Capture the cell that displays the provided text and extract its (X, Y) central coordinate. 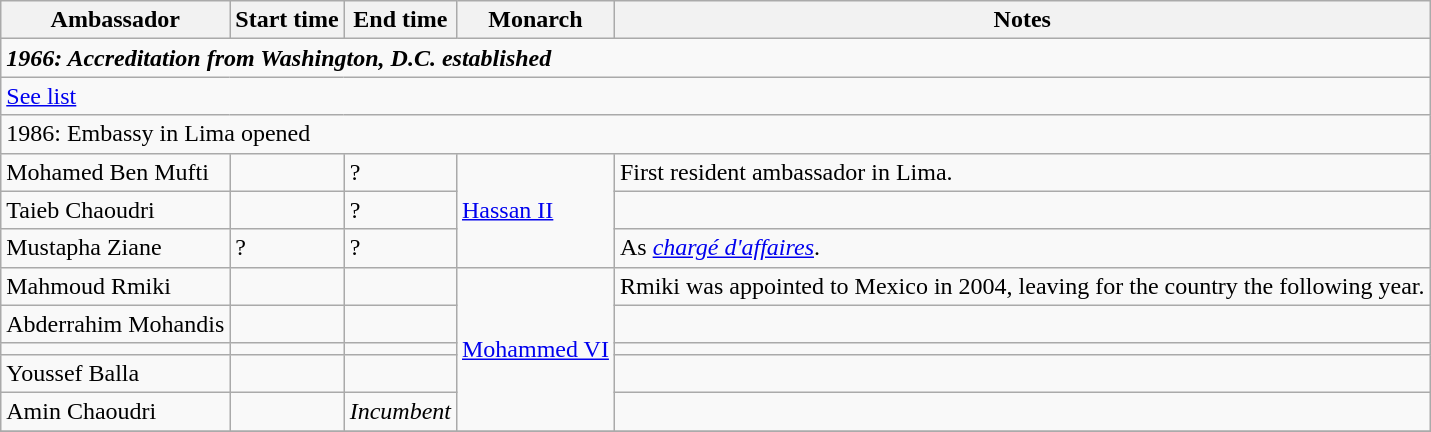
Mohammed VI (535, 348)
Youssef Balla (116, 373)
Ambassador (116, 20)
Notes (1022, 20)
Start time (287, 20)
End time (400, 20)
Amin Chaoudri (116, 411)
As chargé d'affaires. (1022, 248)
Abderrahim Mohandis (116, 324)
Monarch (535, 20)
Mustapha Ziane (116, 248)
Mahmoud Rmiki (116, 286)
See list (716, 96)
Hassan II (535, 210)
1986: Embassy in Lima opened (716, 134)
Incumbent (400, 411)
First resident ambassador in Lima. (1022, 172)
Mohamed Ben Mufti (116, 172)
Rmiki was appointed to Mexico in 2004, leaving for the country the following year. (1022, 286)
1966: Accreditation from Washington, D.C. established (716, 58)
Taieb Chaoudri (116, 210)
